Detect which cell encompasses the target text, then output its (x, y) center coordinate. 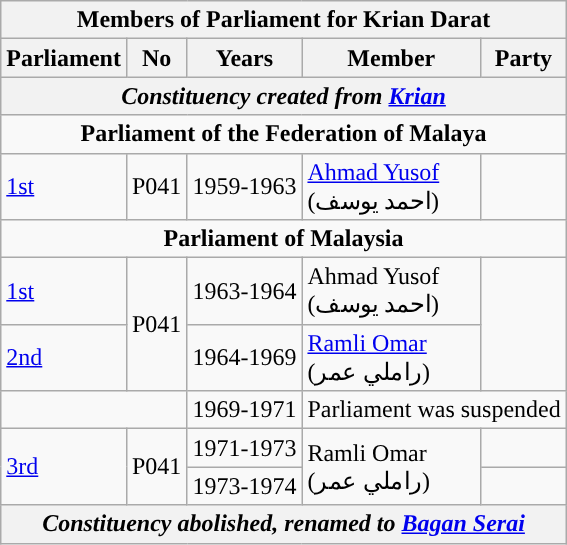
Parliament was suspended (434, 410)
3rd (64, 467)
1973-1974 (244, 486)
Parliament of Malaysia (284, 239)
Constituency abolished, renamed to Bagan Serai (284, 524)
Member (392, 58)
1971-1973 (244, 448)
1959-1963 (244, 186)
Parliament (64, 58)
1964-1969 (244, 358)
Party (524, 58)
Parliament of the Federation of Malaya (284, 134)
1969-1971 (244, 410)
1963-1964 (244, 292)
Members of Parliament for Krian Darat (284, 20)
Years (244, 58)
Constituency created from Krian (284, 96)
No (156, 58)
2nd (64, 358)
